Scan for the cell matching the given text and deliver its [X, Y] coordinate at center. 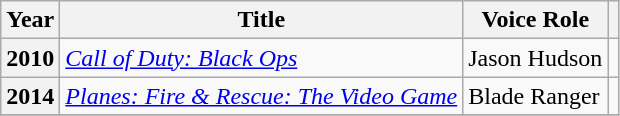
Title [262, 20]
2014 [30, 96]
Call of Duty: Black Ops [262, 58]
2010 [30, 58]
Planes: Fire & Rescue: The Video Game [262, 96]
Jason Hudson [536, 58]
Voice Role [536, 20]
Year [30, 20]
Blade Ranger [536, 96]
